For the text-containing cell, return its midpoint in (X, Y) coordinate format. 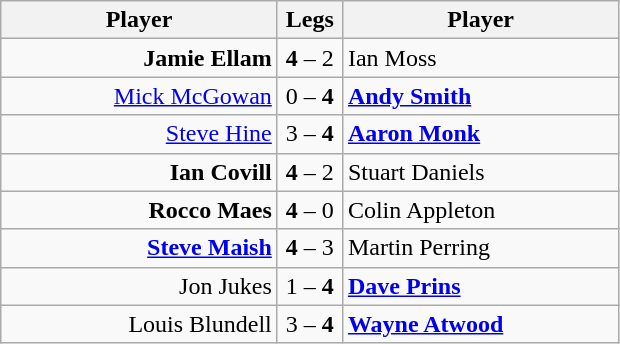
Martin Perring (480, 248)
4 – 0 (310, 210)
Legs (310, 20)
Steve Maish (140, 248)
0 – 4 (310, 96)
Steve Hine (140, 134)
Aaron Monk (480, 134)
4 – 3 (310, 248)
Mick McGowan (140, 96)
Louis Blundell (140, 324)
Ian Covill (140, 172)
1 – 4 (310, 286)
Ian Moss (480, 58)
Colin Appleton (480, 210)
Andy Smith (480, 96)
Wayne Atwood (480, 324)
Dave Prins (480, 286)
Jamie Ellam (140, 58)
Rocco Maes (140, 210)
Stuart Daniels (480, 172)
Jon Jukes (140, 286)
